Capture the cell that displays the provided text and extract its (x, y) central coordinate. 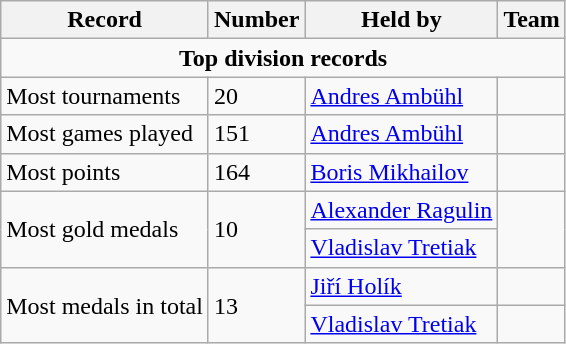
Most points (105, 172)
13 (256, 305)
151 (256, 134)
Number (256, 20)
Most tournaments (105, 96)
20 (256, 96)
164 (256, 172)
Most games played (105, 134)
Alexander Ragulin (402, 210)
Boris Mikhailov (402, 172)
Most medals in total (105, 305)
Most gold medals (105, 229)
Team (532, 20)
Top division records (284, 58)
Jiří Holík (402, 286)
10 (256, 229)
Held by (402, 20)
Record (105, 20)
